For the text-containing cell, return its midpoint in [x, y] coordinate format. 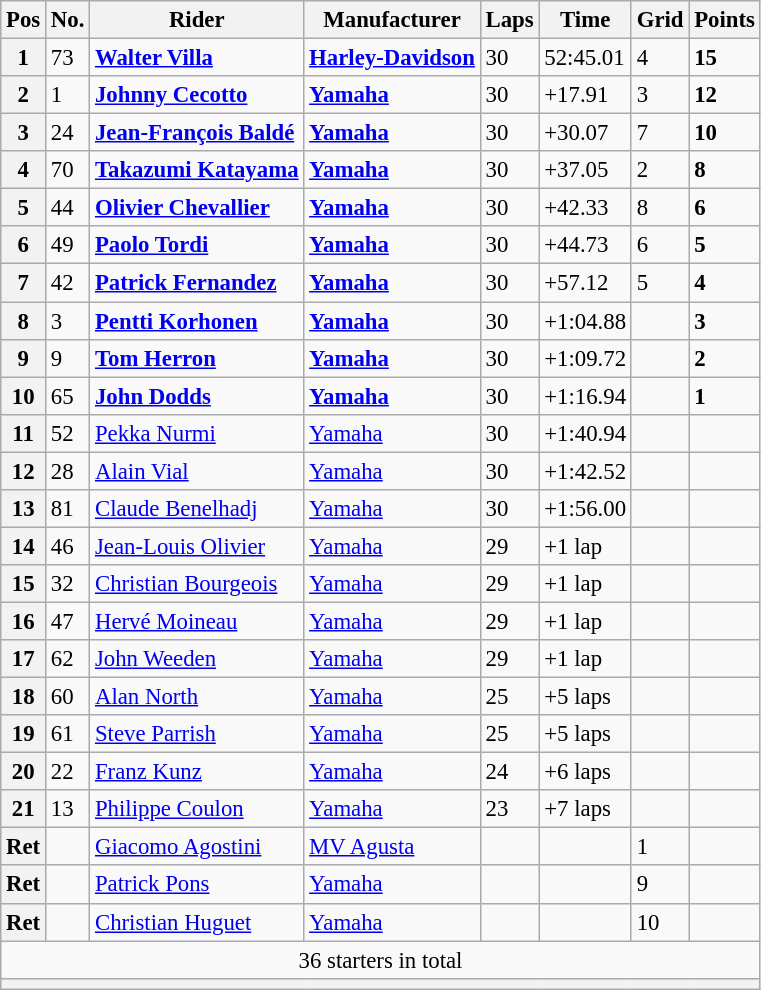
+1:56.00 [585, 509]
52:45.01 [585, 58]
Takazumi Katayama [197, 170]
44 [68, 208]
Steve Parrish [197, 734]
Pos [24, 20]
21 [24, 809]
Alain Vial [197, 471]
19 [24, 734]
+30.07 [585, 133]
Rider [197, 20]
28 [68, 471]
Points [724, 20]
36 starters in total [380, 960]
65 [68, 396]
62 [68, 659]
MV Agusta [392, 847]
+1:09.72 [585, 358]
52 [68, 433]
73 [68, 58]
18 [24, 697]
Jean-François Baldé [197, 133]
Pekka Nurmi [197, 433]
Manufacturer [392, 20]
81 [68, 509]
Claude Benelhadj [197, 509]
+1:04.88 [585, 321]
17 [24, 659]
+7 laps [585, 809]
47 [68, 621]
Grid [660, 20]
+37.05 [585, 170]
32 [68, 584]
+6 laps [585, 772]
Patrick Pons [197, 885]
Patrick Fernandez [197, 283]
70 [68, 170]
11 [24, 433]
16 [24, 621]
+42.33 [585, 208]
60 [68, 697]
John Weeden [197, 659]
+1:16.94 [585, 396]
Franz Kunz [197, 772]
+44.73 [585, 245]
Paolo Tordi [197, 245]
+57.12 [585, 283]
John Dodds [197, 396]
Olivier Chevallier [197, 208]
23 [510, 809]
Pentti Korhonen [197, 321]
22 [68, 772]
Hervé Moineau [197, 621]
Jean-Louis Olivier [197, 546]
46 [68, 546]
+1:40.94 [585, 433]
Christian Bourgeois [197, 584]
42 [68, 283]
Giacomo Agostini [197, 847]
Tom Herron [197, 358]
Alan North [197, 697]
61 [68, 734]
Walter Villa [197, 58]
20 [24, 772]
Johnny Cecotto [197, 95]
Christian Huguet [197, 922]
49 [68, 245]
+1:42.52 [585, 471]
Time [585, 20]
+17.91 [585, 95]
No. [68, 20]
14 [24, 546]
Philippe Coulon [197, 809]
Harley-Davidson [392, 58]
Laps [510, 20]
